Locate the cell with the specified text and output its (x, y) center coordinate. 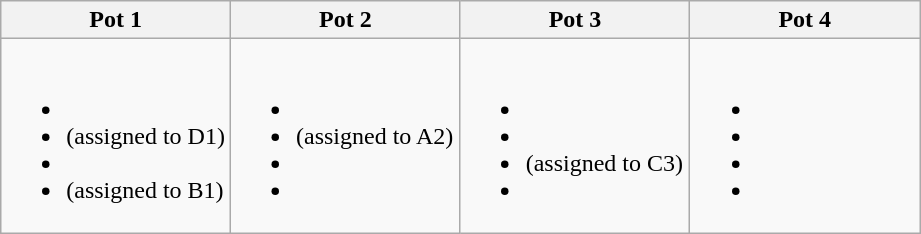
(assigned to C3) (575, 136)
Pot 3 (575, 20)
Pot 4 (805, 20)
(assigned to D1) (assigned to B1) (116, 136)
Pot 1 (116, 20)
(assigned to A2) (345, 136)
Pot 2 (345, 20)
